Capture the cell that displays the provided text and extract its [x, y] central coordinate. 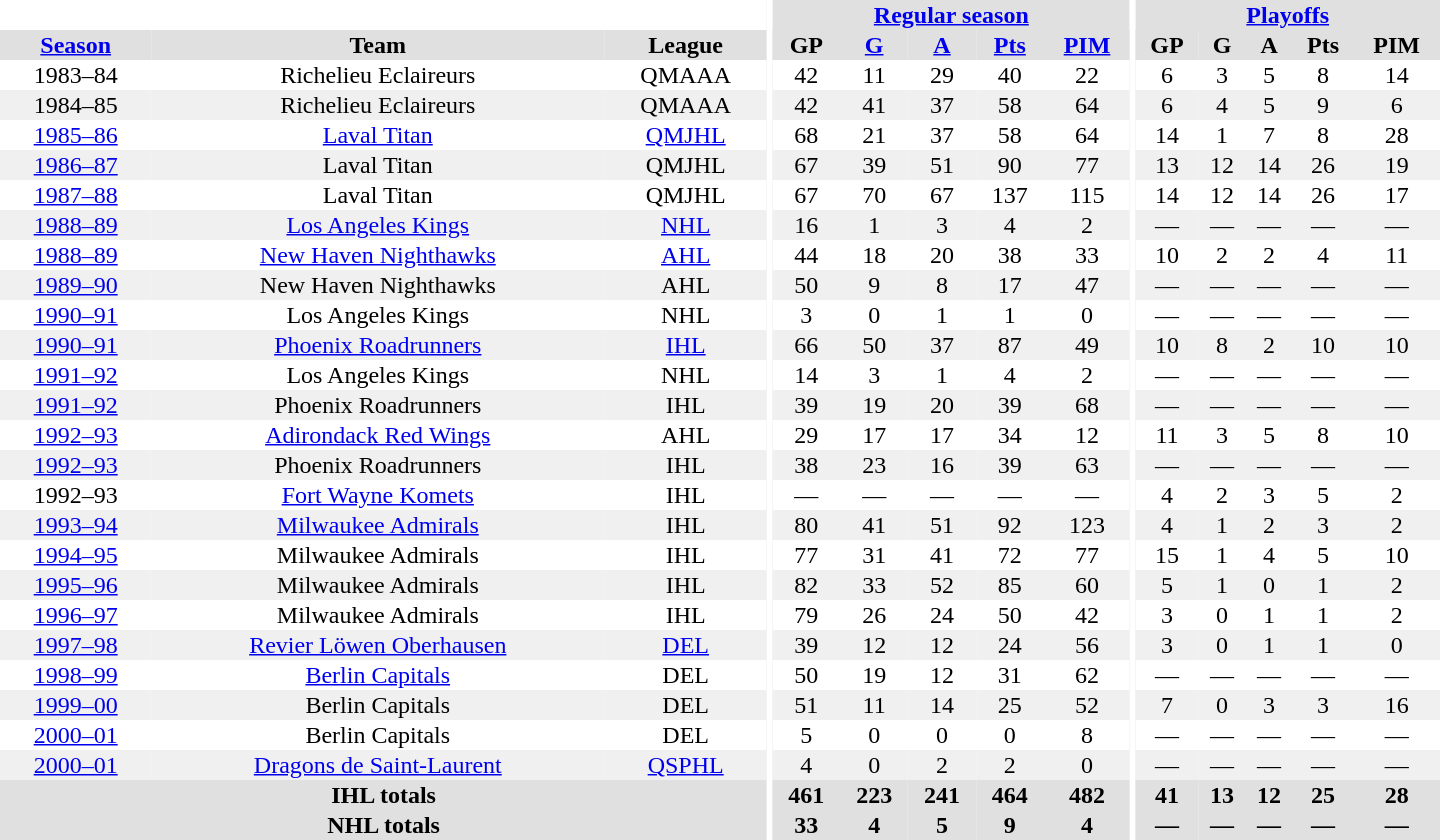
223 [874, 795]
NHL totals [384, 825]
60 [1087, 585]
1996–97 [76, 615]
Team [378, 45]
1997–98 [76, 645]
QSPHL [686, 765]
1986–87 [76, 165]
IHL totals [384, 795]
90 [1010, 165]
Season [76, 45]
21 [874, 135]
Dragons de Saint-Laurent [378, 765]
80 [806, 525]
Regular season [951, 15]
1984–85 [76, 105]
47 [1087, 285]
Playoffs [1288, 15]
1989–90 [76, 285]
137 [1010, 195]
1998–99 [76, 675]
34 [1010, 435]
82 [806, 585]
Fort Wayne Komets [378, 495]
63 [1087, 465]
62 [1087, 675]
1995–96 [76, 585]
1999–00 [76, 705]
23 [874, 465]
115 [1087, 195]
League [686, 45]
Revier Löwen Oberhausen [378, 645]
18 [874, 255]
1983–84 [76, 75]
44 [806, 255]
464 [1010, 795]
1985–86 [76, 135]
241 [942, 795]
49 [1087, 345]
79 [806, 615]
40 [1010, 75]
1993–94 [76, 525]
85 [1010, 585]
482 [1087, 795]
Adirondack Red Wings [378, 435]
56 [1087, 645]
1987–88 [76, 195]
15 [1166, 555]
461 [806, 795]
72 [1010, 555]
87 [1010, 345]
123 [1087, 525]
66 [806, 345]
92 [1010, 525]
22 [1087, 75]
70 [874, 195]
1994–95 [76, 555]
